Find where the given text appears and provide that cell's center as (X, Y) coordinate. 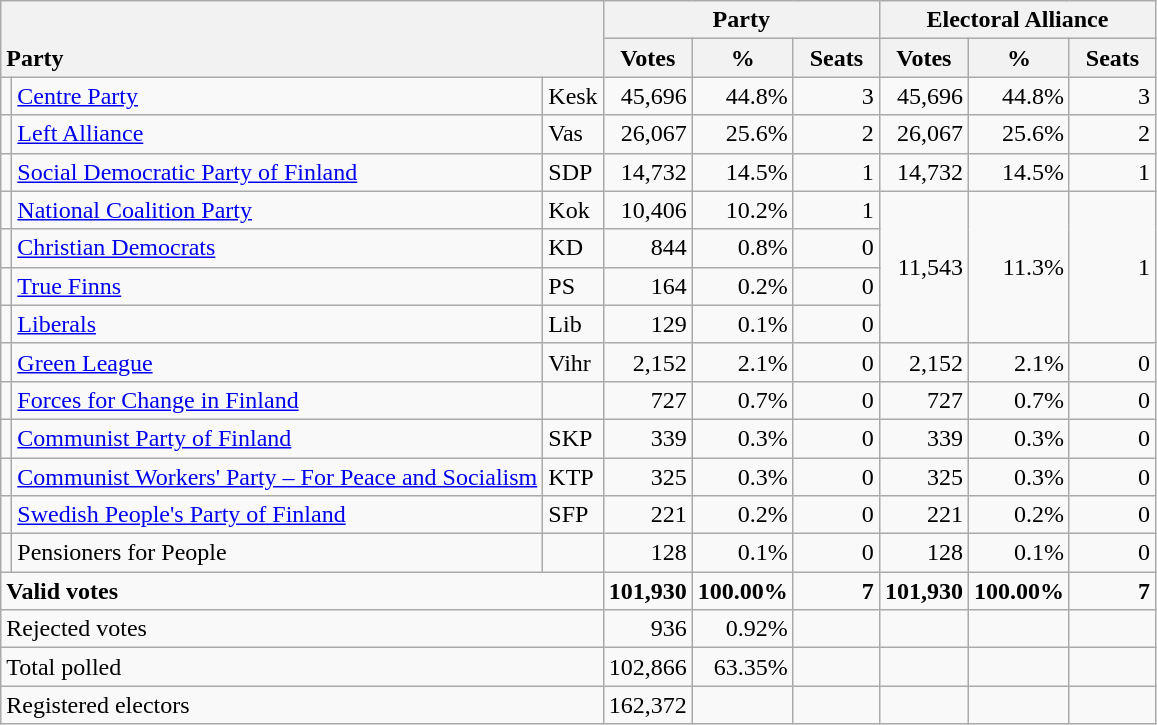
KTP (573, 477)
Registered electors (302, 705)
10,406 (648, 210)
Forces for Change in Finland (278, 400)
129 (648, 324)
Swedish People's Party of Finland (278, 515)
0.8% (742, 248)
102,866 (648, 667)
Communist Party of Finland (278, 438)
KD (573, 248)
PS (573, 286)
63.35% (742, 667)
Liberals (278, 324)
Left Alliance (278, 134)
Vihr (573, 362)
Communist Workers' Party – For Peace and Socialism (278, 477)
True Finns (278, 286)
Christian Democrats (278, 248)
936 (648, 629)
SFP (573, 515)
164 (648, 286)
Vas (573, 134)
SDP (573, 172)
Rejected votes (302, 629)
Kesk (573, 96)
National Coalition Party (278, 210)
11,543 (924, 267)
844 (648, 248)
Valid votes (302, 591)
Electoral Alliance (1017, 20)
11.3% (1018, 267)
Pensioners for People (278, 553)
Kok (573, 210)
SKP (573, 438)
0.92% (742, 629)
Total polled (302, 667)
Green League (278, 362)
162,372 (648, 705)
Centre Party (278, 96)
10.2% (742, 210)
Lib (573, 324)
Social Democratic Party of Finland (278, 172)
